Identify which cell holds the provided text, then report its (x, y) central coordinate. 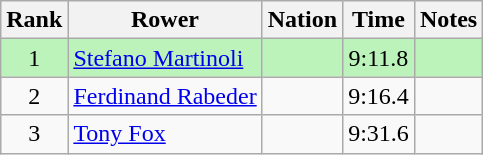
9:16.4 (379, 96)
Notes (448, 20)
2 (34, 96)
Nation (302, 20)
9:11.8 (379, 58)
Stefano Martinoli (165, 58)
3 (34, 134)
Time (379, 20)
Tony Fox (165, 134)
Rank (34, 20)
Ferdinand Rabeder (165, 96)
1 (34, 58)
Rower (165, 20)
9:31.6 (379, 134)
